Pinpoint the cell where the given text exists, returning its [X, Y] midpoint coordinate. 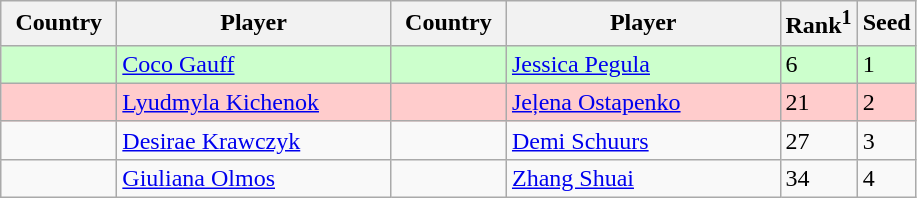
3 [886, 140]
Demi Schuurs [643, 140]
34 [818, 178]
4 [886, 178]
Desirae Krawczyk [254, 140]
1 [886, 64]
Rank1 [818, 24]
27 [818, 140]
2 [886, 102]
Coco Gauff [254, 64]
Jessica Pegula [643, 64]
21 [818, 102]
Lyudmyla Kichenok [254, 102]
Seed [886, 24]
Zhang Shuai [643, 178]
6 [818, 64]
Giuliana Olmos [254, 178]
Jeļena Ostapenko [643, 102]
